Return (x, y) of the center of cell containing provided text 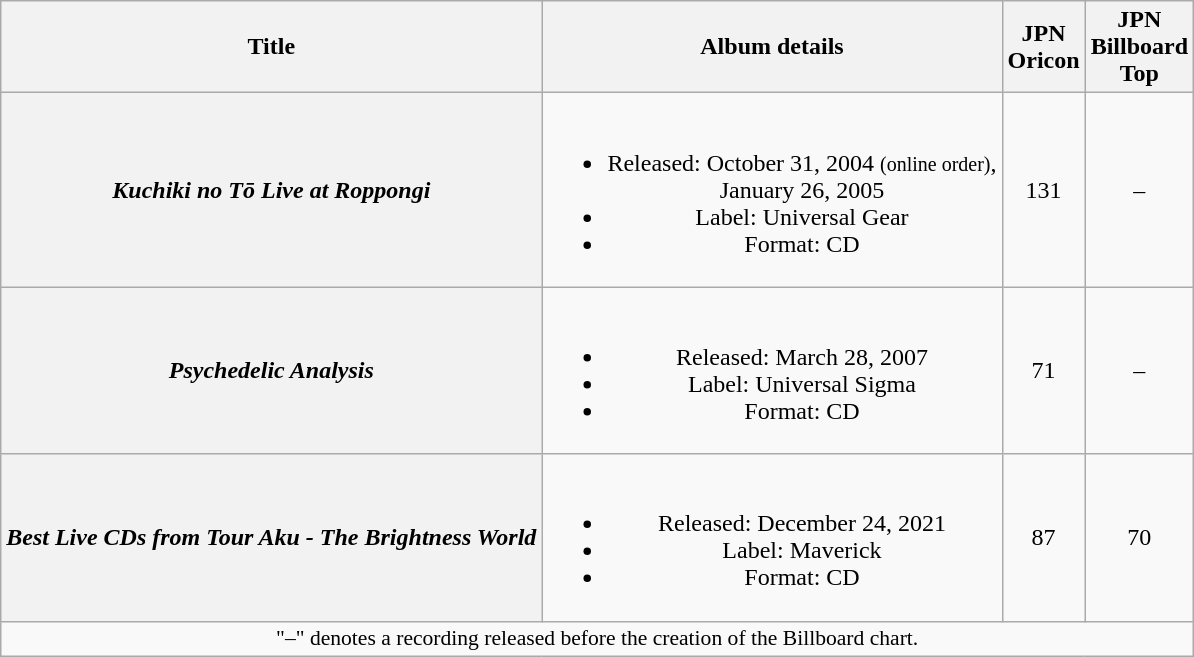
Title (272, 47)
"–" denotes a recording released before the creation of the Billboard chart. (598, 639)
131 (1044, 190)
JPNBillboardTop (1139, 47)
Released: October 31, 2004 (online order),January 26, 2005Label: Universal GearFormat: CD (772, 190)
Kuchiki no Tō Live at Roppongi (272, 190)
Album details (772, 47)
Released: December 24, 2021Label: MaverickFormat: CD (772, 538)
JPNOricon (1044, 47)
Psychedelic Analysis (272, 370)
70 (1139, 538)
Released: March 28, 2007Label: Universal SigmaFormat: CD (772, 370)
Best Live CDs from Tour Aku - The Brightness World (272, 538)
71 (1044, 370)
87 (1044, 538)
